Find where the given text appears and provide that cell's center as (x, y) coordinate. 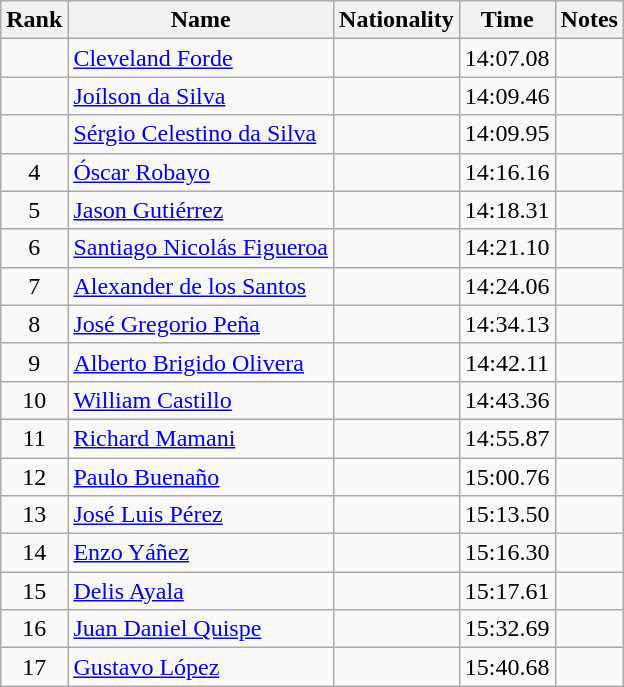
14:16.16 (507, 172)
14:07.08 (507, 58)
15:17.61 (507, 591)
Nationality (397, 20)
Óscar Robayo (201, 172)
14:21.10 (507, 248)
14:09.95 (507, 134)
8 (34, 324)
José Gregorio Peña (201, 324)
17 (34, 667)
Sérgio Celestino da Silva (201, 134)
William Castillo (201, 400)
14:43.36 (507, 400)
14:18.31 (507, 210)
10 (34, 400)
Richard Mamani (201, 438)
Juan Daniel Quispe (201, 629)
Alexander de los Santos (201, 286)
6 (34, 248)
15:13.50 (507, 515)
14:42.11 (507, 362)
5 (34, 210)
14:34.13 (507, 324)
4 (34, 172)
Jason Gutiérrez (201, 210)
16 (34, 629)
7 (34, 286)
Paulo Buenaño (201, 477)
15:40.68 (507, 667)
14:24.06 (507, 286)
14 (34, 553)
9 (34, 362)
Cleveland Forde (201, 58)
14:09.46 (507, 96)
14:55.87 (507, 438)
Alberto Brigido Olivera (201, 362)
13 (34, 515)
Gustavo López (201, 667)
Santiago Nicolás Figueroa (201, 248)
15:16.30 (507, 553)
15 (34, 591)
15:00.76 (507, 477)
Joílson da Silva (201, 96)
12 (34, 477)
11 (34, 438)
José Luis Pérez (201, 515)
Name (201, 20)
Enzo Yáñez (201, 553)
Time (507, 20)
Rank (34, 20)
15:32.69 (507, 629)
Delis Ayala (201, 591)
Notes (589, 20)
